Identify which cell holds the provided text, then report its (X, Y) central coordinate. 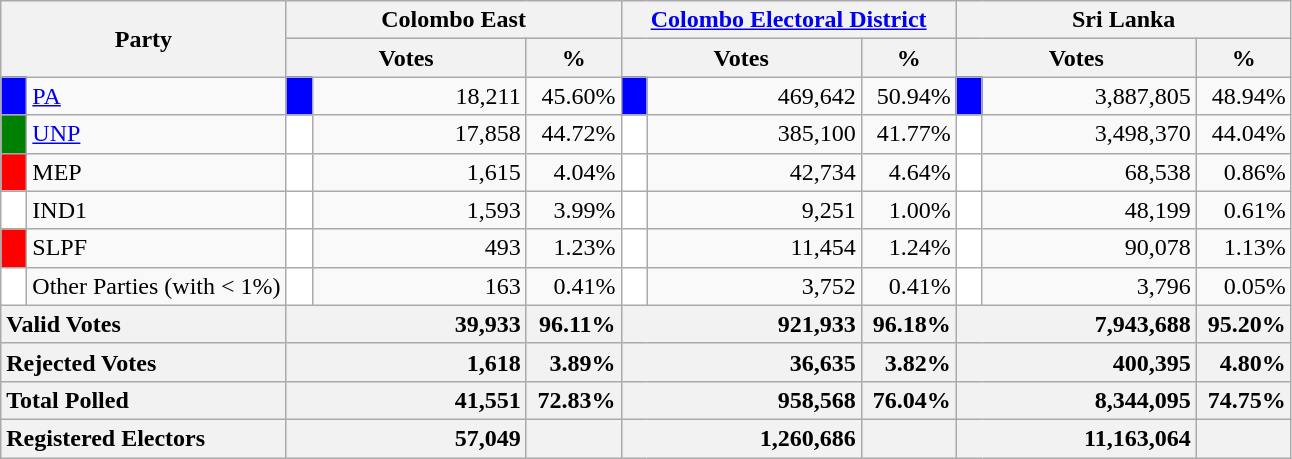
76.04% (908, 400)
57,049 (406, 438)
95.20% (1244, 324)
MEP (156, 172)
1.24% (908, 248)
90,078 (1089, 248)
3.99% (574, 210)
400,395 (1076, 362)
48.94% (1244, 96)
1.00% (908, 210)
3,752 (754, 286)
Total Polled (144, 400)
0.05% (1244, 286)
4.64% (908, 172)
0.61% (1244, 210)
Colombo Electoral District (788, 20)
3,796 (1089, 286)
41.77% (908, 134)
1,618 (406, 362)
72.83% (574, 400)
42,734 (754, 172)
Valid Votes (144, 324)
96.11% (574, 324)
44.04% (1244, 134)
385,100 (754, 134)
Party (144, 39)
0.86% (1244, 172)
36,635 (741, 362)
11,454 (754, 248)
48,199 (1089, 210)
45.60% (574, 96)
9,251 (754, 210)
Sri Lanka (1124, 20)
39,933 (406, 324)
958,568 (741, 400)
4.04% (574, 172)
96.18% (908, 324)
3,498,370 (1089, 134)
469,642 (754, 96)
3.82% (908, 362)
3,887,805 (1089, 96)
17,858 (419, 134)
3.89% (574, 362)
Colombo East (454, 20)
50.94% (908, 96)
8,344,095 (1076, 400)
163 (419, 286)
SLPF (156, 248)
IND1 (156, 210)
Rejected Votes (144, 362)
74.75% (1244, 400)
1,593 (419, 210)
UNP (156, 134)
1,615 (419, 172)
493 (419, 248)
1.13% (1244, 248)
921,933 (741, 324)
7,943,688 (1076, 324)
Registered Electors (144, 438)
1.23% (574, 248)
PA (156, 96)
Other Parties (with < 1%) (156, 286)
1,260,686 (741, 438)
68,538 (1089, 172)
18,211 (419, 96)
11,163,064 (1076, 438)
41,551 (406, 400)
4.80% (1244, 362)
44.72% (574, 134)
